Output the (X, Y) coordinate of the center of the cell containing the given text.  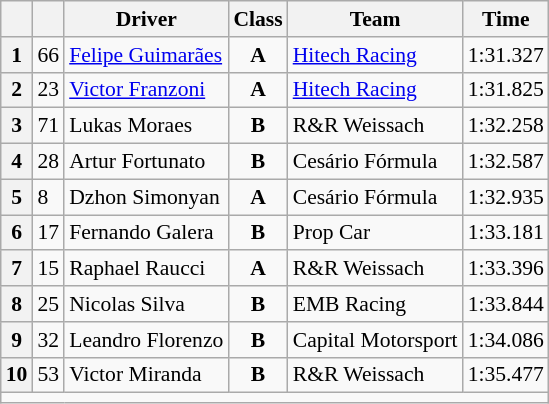
Raphael Raucci (146, 269)
Team (376, 19)
66 (48, 55)
Leandro Florenzo (146, 340)
1:32.258 (506, 126)
Time (506, 19)
Lukas Moraes (146, 126)
1:33.844 (506, 304)
1:34.086 (506, 340)
28 (48, 162)
9 (17, 340)
17 (48, 233)
32 (48, 340)
Felipe Guimarães (146, 55)
10 (17, 375)
1:31.327 (506, 55)
1:33.181 (506, 233)
7 (17, 269)
53 (48, 375)
1:31.825 (506, 90)
1:32.587 (506, 162)
2 (17, 90)
Victor Franzoni (146, 90)
Driver (146, 19)
25 (48, 304)
Nicolas Silva (146, 304)
1 (17, 55)
Victor Miranda (146, 375)
Fernando Galera (146, 233)
Capital Motorsport (376, 340)
5 (17, 197)
1:35.477 (506, 375)
15 (48, 269)
3 (17, 126)
4 (17, 162)
Class (258, 19)
Dzhon Simonyan (146, 197)
6 (17, 233)
EMB Racing (376, 304)
23 (48, 90)
71 (48, 126)
Artur Fortunato (146, 162)
Prop Car (376, 233)
1:32.935 (506, 197)
1:33.396 (506, 269)
